Pinpoint the cell where the given text exists, returning its [x, y] midpoint coordinate. 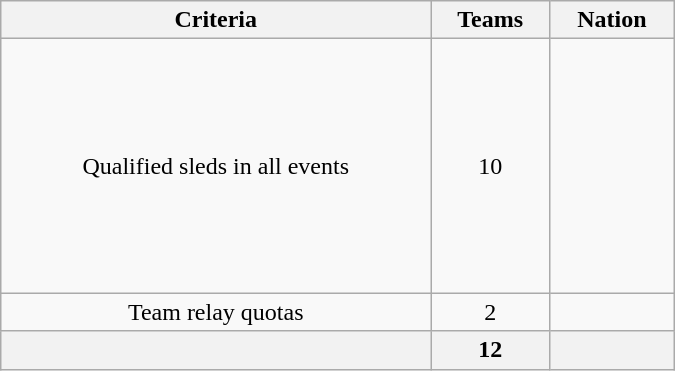
10 [490, 166]
12 [490, 350]
Nation [612, 20]
Teams [490, 20]
Team relay quotas [216, 312]
Qualified sleds in all events [216, 166]
Criteria [216, 20]
2 [490, 312]
